Search for the cell housing the specified text and yield its (x, y) center coordinate. 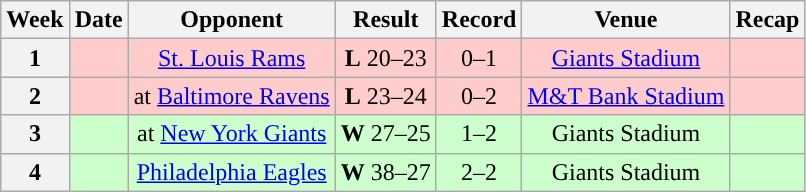
Week (35, 20)
Record (479, 20)
Venue (626, 20)
W 38–27 (386, 172)
0–2 (479, 96)
M&T Bank Stadium (626, 96)
2–2 (479, 172)
L 23–24 (386, 96)
1 (35, 58)
at Baltimore Ravens (232, 96)
4 (35, 172)
W 27–25 (386, 134)
Date (98, 20)
L 20–23 (386, 58)
Opponent (232, 20)
at New York Giants (232, 134)
Result (386, 20)
Philadelphia Eagles (232, 172)
2 (35, 96)
0–1 (479, 58)
Recap (768, 20)
3 (35, 134)
1–2 (479, 134)
St. Louis Rams (232, 58)
